Capture the cell that displays the provided text and extract its [X, Y] central coordinate. 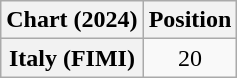
Chart (2024) [72, 20]
20 [190, 58]
Position [190, 20]
Italy (FIMI) [72, 58]
